Find where the given text appears and provide that cell's center as [X, Y] coordinate. 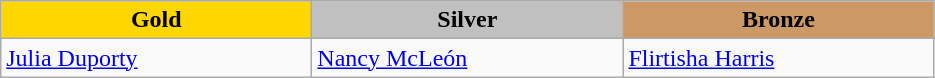
Julia Duporty [156, 58]
Bronze [778, 20]
Nancy McLeón [468, 58]
Silver [468, 20]
Gold [156, 20]
Flirtisha Harris [778, 58]
